Detect which cell encompasses the target text, then output its [x, y] center coordinate. 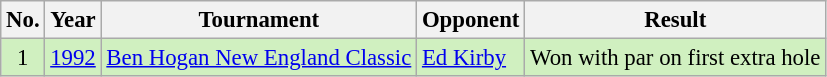
No. [23, 20]
Tournament [259, 20]
Won with par on first extra hole [676, 58]
1 [23, 58]
1992 [73, 58]
Ben Hogan New England Classic [259, 58]
Opponent [471, 20]
Ed Kirby [471, 58]
Result [676, 20]
Year [73, 20]
